For the text-containing cell, return its midpoint in [X, Y] coordinate format. 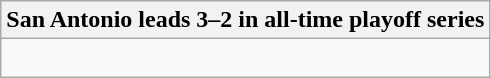
San Antonio leads 3–2 in all-time playoff series [246, 20]
